Find where the given text appears and provide that cell's center as (X, Y) coordinate. 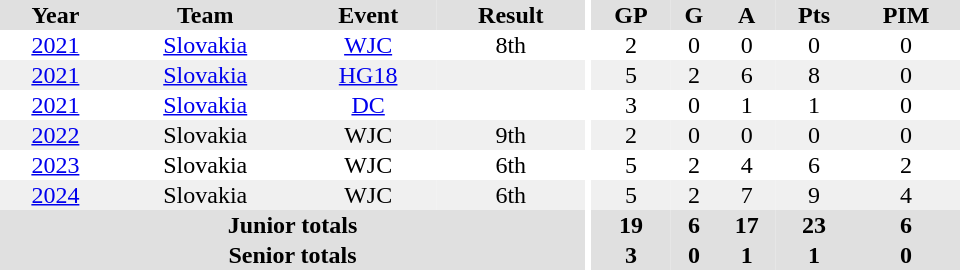
HG18 (368, 75)
G (694, 15)
PIM (906, 15)
2022 (56, 135)
7 (746, 195)
17 (746, 225)
Senior totals (292, 255)
A (746, 15)
19 (630, 225)
Team (206, 15)
Result (511, 15)
Pts (814, 15)
Event (368, 15)
Year (56, 15)
Junior totals (292, 225)
8 (814, 75)
DC (368, 105)
2024 (56, 195)
8th (511, 45)
GP (630, 15)
9 (814, 195)
2023 (56, 165)
23 (814, 225)
9th (511, 135)
